Determine the [x, y] coordinate at the center of the cell enclosing the given text.  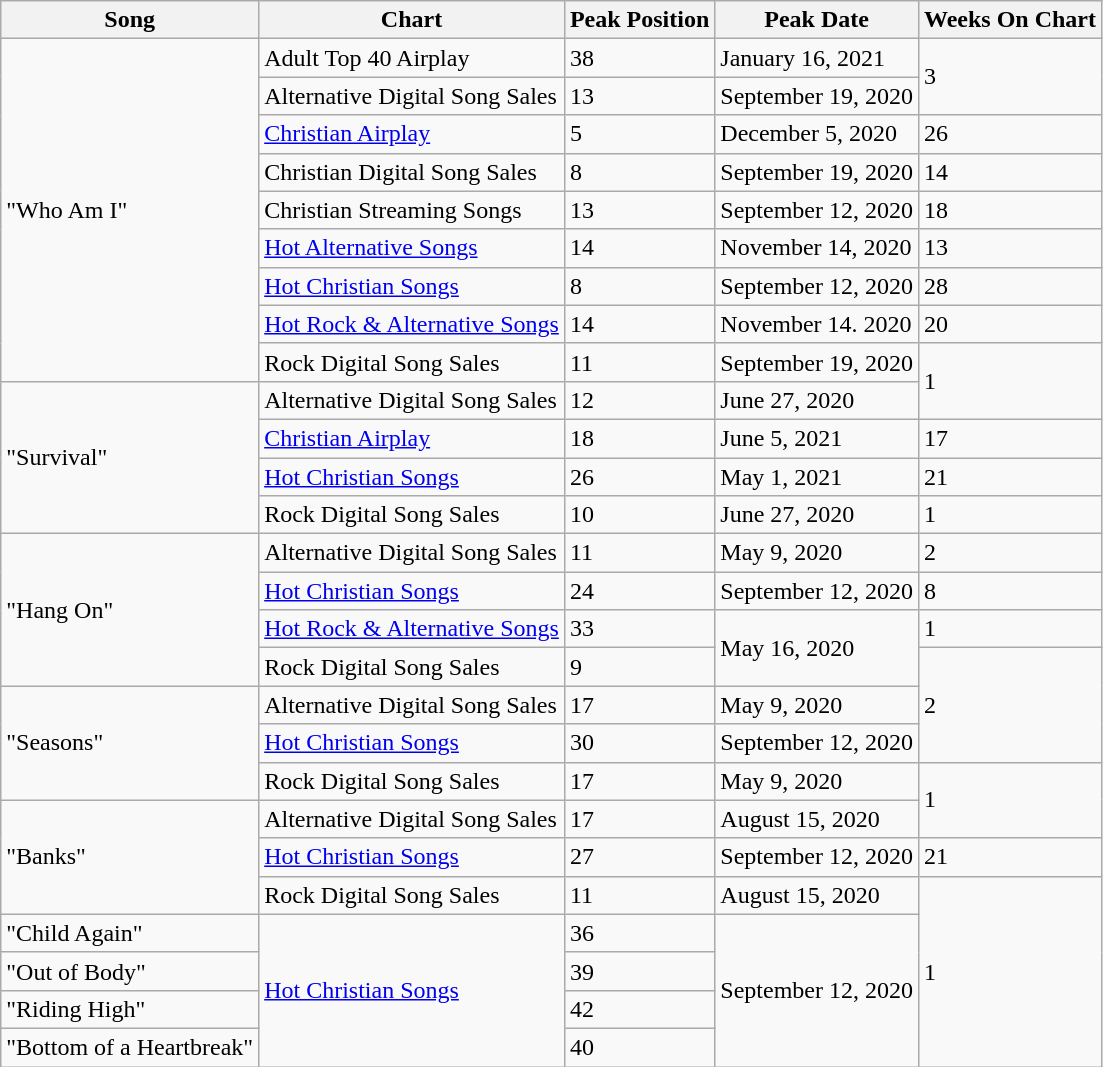
42 [639, 1009]
24 [639, 591]
Song [130, 20]
38 [639, 58]
33 [639, 629]
9 [639, 667]
39 [639, 971]
Adult Top 40 Airplay [412, 58]
"Riding High" [130, 1009]
May 16, 2020 [817, 648]
"Hang On" [130, 610]
Weeks On Chart [1010, 20]
Christian Streaming Songs [412, 210]
36 [639, 933]
"Bottom of a Heartbreak" [130, 1047]
"Out of Body" [130, 971]
27 [639, 857]
January 16, 2021 [817, 58]
June 5, 2021 [817, 438]
May 1, 2021 [817, 477]
Peak Position [639, 20]
Chart [412, 20]
"Banks" [130, 857]
10 [639, 515]
November 14, 2020 [817, 248]
Christian Digital Song Sales [412, 172]
40 [639, 1047]
28 [1010, 286]
"Seasons" [130, 743]
November 14. 2020 [817, 324]
5 [639, 134]
3 [1010, 77]
December 5, 2020 [817, 134]
"Child Again" [130, 933]
30 [639, 743]
Peak Date [817, 20]
20 [1010, 324]
"Who Am I" [130, 210]
"Survival" [130, 457]
Hot Alternative Songs [412, 248]
12 [639, 400]
